Search for the cell housing the specified text and yield its [x, y] center coordinate. 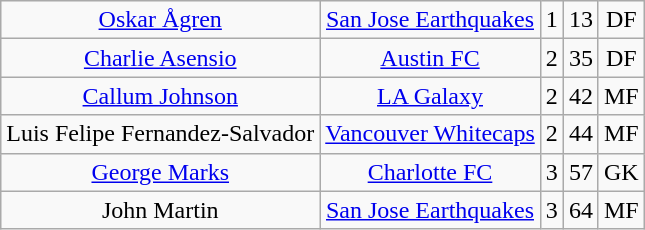
Oskar Ågren [160, 20]
Luis Felipe Fernandez-Salvador [160, 134]
Callum Johnson [160, 96]
John Martin [160, 210]
Charlie Asensio [160, 58]
64 [580, 210]
35 [580, 58]
13 [580, 20]
Charlotte FC [430, 172]
57 [580, 172]
44 [580, 134]
GK [621, 172]
George Marks [160, 172]
LA Galaxy [430, 96]
42 [580, 96]
Vancouver Whitecaps [430, 134]
Austin FC [430, 58]
1 [552, 20]
